Return the [X, Y] coordinate for the center point of the cell that contains the specified text.  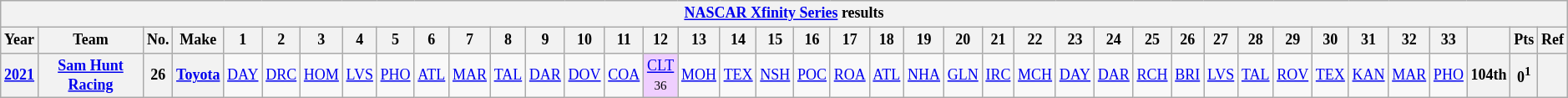
COA [625, 75]
31 [1368, 40]
32 [1409, 40]
ROA [850, 75]
NHA [924, 75]
IRC [999, 75]
22 [1035, 40]
19 [924, 40]
8 [508, 40]
01 [1525, 75]
6 [432, 40]
GLN [963, 75]
12 [661, 40]
HOM [322, 75]
Sam Hunt Racing [90, 75]
BRI [1187, 75]
7 [470, 40]
25 [1152, 40]
DRC [281, 75]
DOV [584, 75]
Ref [1553, 40]
20 [963, 40]
28 [1256, 40]
1 [243, 40]
23 [1075, 40]
Make [199, 40]
30 [1331, 40]
10 [584, 40]
9 [546, 40]
RCH [1152, 75]
27 [1221, 40]
NSH [775, 75]
Pts [1525, 40]
3 [322, 40]
Year [20, 40]
29 [1292, 40]
11 [625, 40]
18 [887, 40]
POC [812, 75]
Toyota [199, 75]
NASCAR Xfinity Series results [784, 13]
No. [159, 40]
13 [700, 40]
24 [1114, 40]
33 [1449, 40]
2 [281, 40]
17 [850, 40]
ROV [1292, 75]
15 [775, 40]
KAN [1368, 75]
14 [738, 40]
16 [812, 40]
MCH [1035, 75]
21 [999, 40]
MOH [700, 75]
104th [1489, 75]
Team [90, 40]
2021 [20, 75]
CLT36 [661, 75]
4 [359, 40]
5 [396, 40]
